Determine the [x, y] coordinate at the center of the cell enclosing the given text.  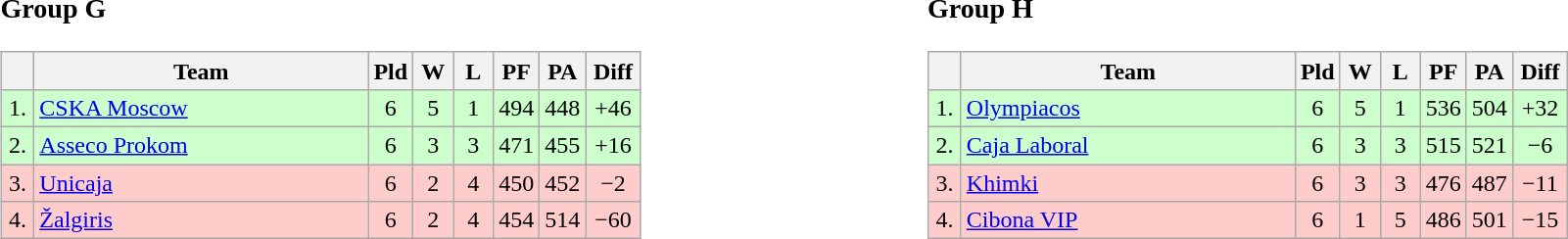
−11 [1540, 183]
−6 [1540, 146]
521 [1489, 146]
Cibona VIP [1128, 220]
−15 [1540, 220]
+16 [613, 146]
501 [1489, 220]
515 [1444, 146]
448 [562, 108]
Khimki [1128, 183]
Žalgiris [202, 220]
487 [1489, 183]
452 [562, 183]
+32 [1540, 108]
Olympiacos [1128, 108]
+46 [613, 108]
455 [562, 146]
CSKA Moscow [202, 108]
486 [1444, 220]
514 [562, 220]
536 [1444, 108]
Asseco Prokom [202, 146]
−60 [613, 220]
476 [1444, 183]
471 [517, 146]
−2 [613, 183]
Unicaja [202, 183]
Caja Laboral [1128, 146]
494 [517, 108]
454 [517, 220]
450 [517, 183]
504 [1489, 108]
